Extract the (x, y) coordinate from the center of the cell holding the provided text.  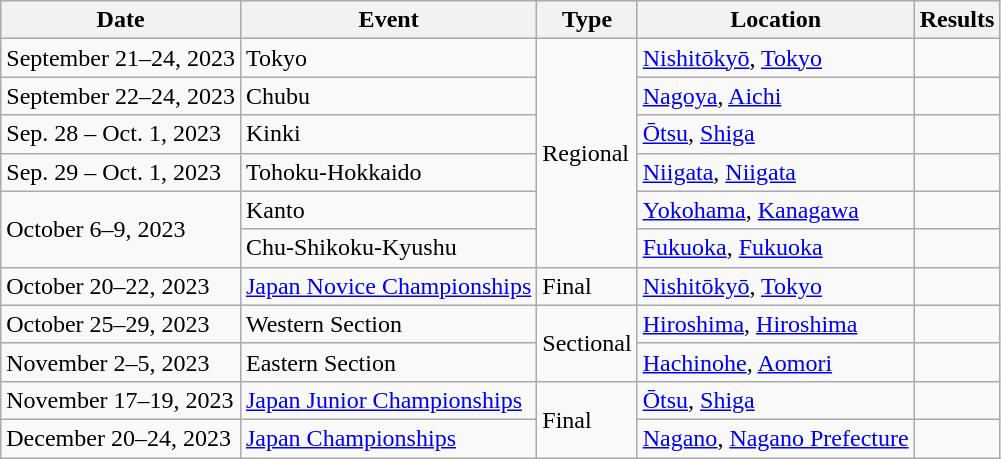
Event (388, 20)
Eastern Section (388, 362)
Sep. 29 – Oct. 1, 2023 (121, 172)
October 6–9, 2023 (121, 229)
Japan Junior Championships (388, 400)
Sectional (587, 343)
Tohoku-Hokkaido (388, 172)
Hiroshima, Hiroshima (776, 324)
Tokyo (388, 58)
October 20–22, 2023 (121, 286)
October 25–29, 2023 (121, 324)
Yokohama, Kanagawa (776, 210)
September 22–24, 2023 (121, 96)
September 21–24, 2023 (121, 58)
Sep. 28 – Oct. 1, 2023 (121, 134)
Nagoya, Aichi (776, 96)
Type (587, 20)
Western Section (388, 324)
Regional (587, 153)
Kanto (388, 210)
November 2–5, 2023 (121, 362)
Japan Novice Championships (388, 286)
Date (121, 20)
Kinki (388, 134)
Nagano, Nagano Prefecture (776, 438)
Location (776, 20)
Niigata, Niigata (776, 172)
Results (957, 20)
November 17–19, 2023 (121, 400)
Chu-Shikoku-Kyushu (388, 248)
Japan Championships (388, 438)
Chubu (388, 96)
Hachinohe, Aomori (776, 362)
December 20–24, 2023 (121, 438)
Fukuoka, Fukuoka (776, 248)
